Pinpoint the cell where the given text exists, returning its (X, Y) midpoint coordinate. 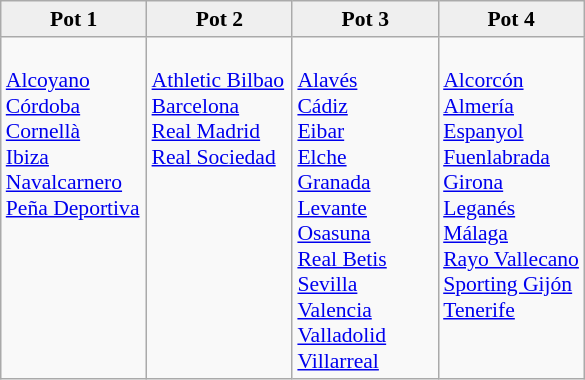
Pot 2 (220, 19)
Pot 1 (74, 19)
Alcoyano Córdoba Cornellà Ibiza Navalcarnero Peña Deportiva (74, 208)
Alavés Cádiz Eibar Elche Granada Levante Osasuna Real Betis Sevilla Valencia Valladolid Villarreal (365, 208)
Alcorcón Almería Espanyol Fuenlabrada Girona Leganés Málaga Rayo Vallecano Sporting Gijón Tenerife (511, 208)
Pot 4 (511, 19)
Athletic Bilbao Barcelona Real Madrid Real Sociedad (220, 208)
Pot 3 (365, 19)
